Pinpoint the cell where the given text exists, returning its [x, y] midpoint coordinate. 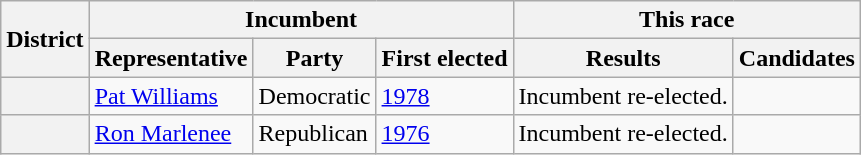
Results [623, 58]
District [45, 39]
Pat Williams [171, 96]
Representative [171, 58]
1976 [444, 134]
Party [314, 58]
1978 [444, 96]
Republican [314, 134]
First elected [444, 58]
Incumbent [301, 20]
This race [686, 20]
Ron Marlenee [171, 134]
Candidates [796, 58]
Democratic [314, 96]
